For the text-containing cell, return its midpoint in [X, Y] coordinate format. 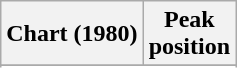
Peakposition [189, 34]
Chart (1980) [72, 34]
